Extract the (X, Y) coordinate from the center of the cell holding the provided text.  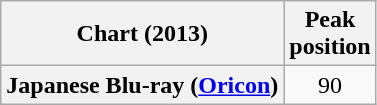
Peakposition (330, 34)
90 (330, 85)
Chart (2013) (142, 34)
Japanese Blu-ray (Oricon) (142, 85)
